Return [X, Y] of the center of cell containing provided text 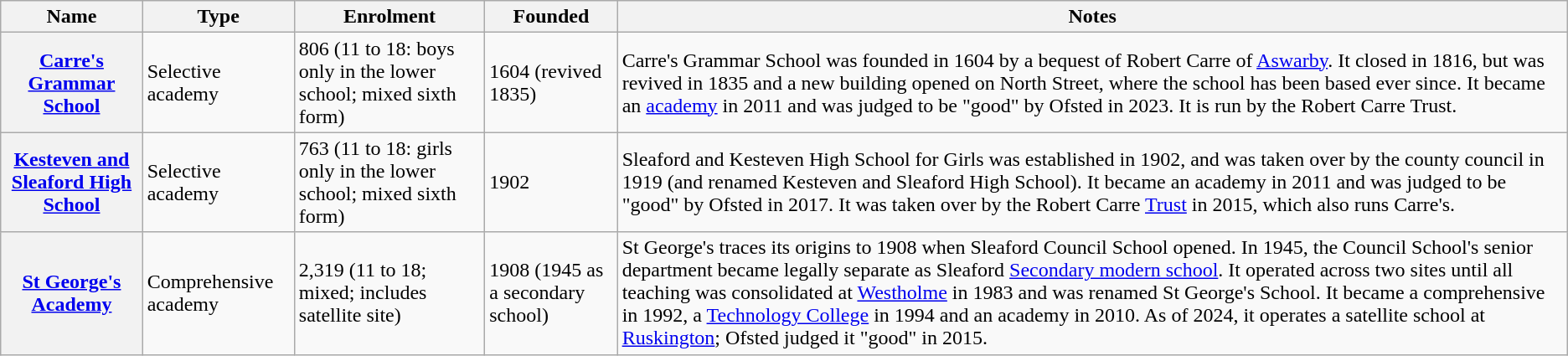
St George's Academy [72, 293]
Founded [551, 17]
806 (11 to 18: boys only in the lower school; mixed sixth form) [389, 82]
Name [72, 17]
Type [218, 17]
Enrolment [389, 17]
1908 (1945 as a secondary school) [551, 293]
763 (11 to 18: girls only in the lower school; mixed sixth form) [389, 183]
Notes [1092, 17]
Carre's Grammar School [72, 82]
1902 [551, 183]
2,319 (11 to 18; mixed; includes satellite site) [389, 293]
Comprehensive academy [218, 293]
Kesteven and Sleaford High School [72, 183]
1604 (revived 1835) [551, 82]
